Search for the cell housing the specified text and yield its [x, y] center coordinate. 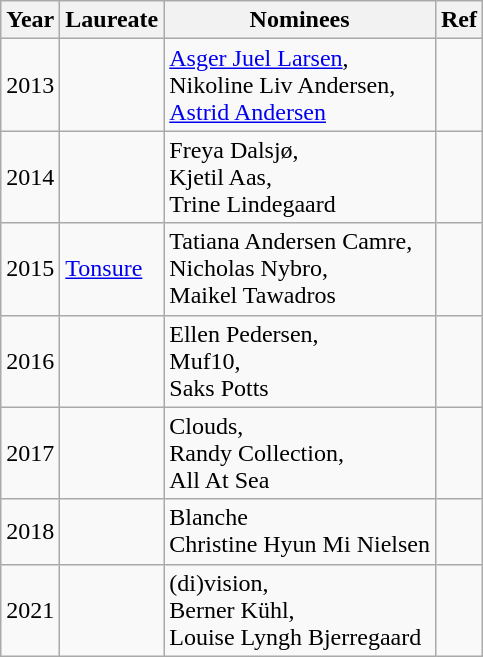
2021 [30, 610]
Tatiana Andersen Camre, Nicholas Nybro, Maikel Tawadros [300, 269]
2017 [30, 453]
Year [30, 20]
2013 [30, 85]
Nominees [300, 20]
Asger Juel Larsen, Nikoline Liv Andersen, Astrid Andersen [300, 85]
Tonsure [112, 269]
Laureate [112, 20]
Ref [458, 20]
2018 [30, 532]
Ellen Pedersen, Muf10, Saks Potts [300, 361]
Freya Dalsjø, Kjetil Aas, Trine Lindegaard [300, 177]
2014 [30, 177]
Blanche Christine Hyun Mi Nielsen [300, 532]
2016 [30, 361]
2015 [30, 269]
Clouds,Randy Collection, All At Sea [300, 453]
(di)vision,Berner Kühl,Louise Lyngh Bjerregaard [300, 610]
